For the text-containing cell, return its midpoint in (X, Y) coordinate format. 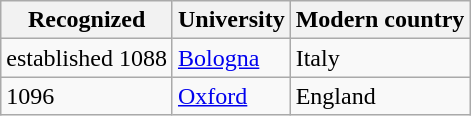
Modern country (380, 20)
established 1088 (87, 58)
1096 (87, 96)
England (380, 96)
Bologna (231, 58)
Oxford (231, 96)
Italy (380, 58)
Recognized (87, 20)
University (231, 20)
